Output the [X, Y] coordinate of the center of the cell containing the given text.  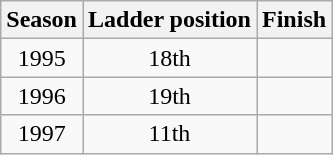
1995 [42, 58]
Season [42, 20]
18th [169, 58]
11th [169, 134]
Ladder position [169, 20]
Finish [294, 20]
1996 [42, 96]
19th [169, 96]
1997 [42, 134]
